Locate the cell with the specified text and output its (x, y) center coordinate. 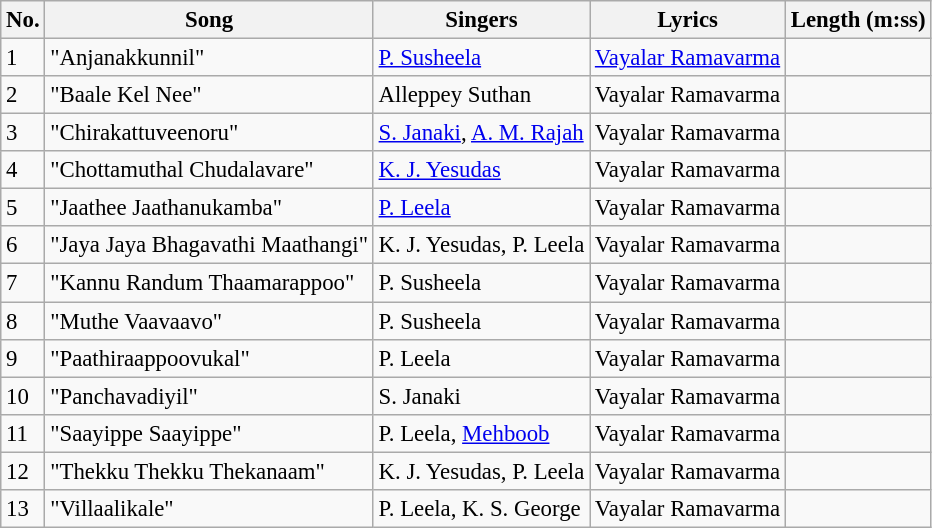
Length (m:ss) (858, 20)
13 (23, 509)
4 (23, 170)
10 (23, 396)
"Baale Kel Nee" (209, 95)
Song (209, 20)
"Jaya Jaya Bhagavathi Maathangi" (209, 245)
11 (23, 433)
"Anjanakkunnil" (209, 58)
S. Janaki (481, 396)
9 (23, 358)
"Muthe Vaavaavo" (209, 321)
"Paathiraappoovukal" (209, 358)
"Panchavadiyil" (209, 396)
6 (23, 245)
"Villaalikale" (209, 509)
3 (23, 133)
12 (23, 471)
K. J. Yesudas (481, 170)
2 (23, 95)
P. Leela, Mehboob (481, 433)
"Kannu Randum Thaamarappoo" (209, 283)
8 (23, 321)
Lyrics (688, 20)
5 (23, 208)
P. Leela, K. S. George (481, 509)
"Jaathee Jaathanukamba" (209, 208)
S. Janaki, A. M. Rajah (481, 133)
"Chottamuthal Chudalavare" (209, 170)
"Saayippe Saayippe" (209, 433)
7 (23, 283)
Singers (481, 20)
1 (23, 58)
No. (23, 20)
Alleppey Suthan (481, 95)
"Thekku Thekku Thekanaam" (209, 471)
"Chirakattuveenoru" (209, 133)
